Output the [x, y] coordinate of the center of the cell containing the given text.  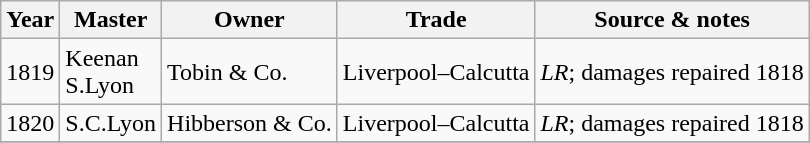
Source & notes [672, 20]
Tobin & Co. [250, 72]
1819 [30, 72]
Owner [250, 20]
S.C.Lyon [111, 123]
1820 [30, 123]
Trade [436, 20]
KeenanS.Lyon [111, 72]
Hibberson & Co. [250, 123]
Year [30, 20]
Master [111, 20]
